Return the (x, y) coordinate for the center point of the cell that contains the specified text.  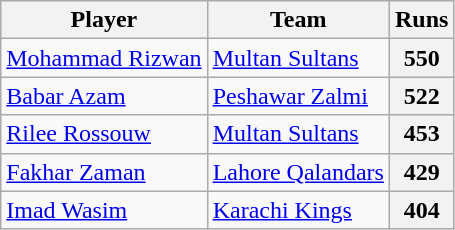
Karachi Kings (298, 210)
Lahore Qalandars (298, 172)
Babar Azam (104, 96)
Mohammad Rizwan (104, 58)
Peshawar Zalmi (298, 96)
429 (421, 172)
522 (421, 96)
453 (421, 134)
Rilee Rossouw (104, 134)
404 (421, 210)
550 (421, 58)
Imad Wasim (104, 210)
Player (104, 20)
Team (298, 20)
Runs (421, 20)
Fakhar Zaman (104, 172)
